Find where the given text appears and provide that cell's center as (x, y) coordinate. 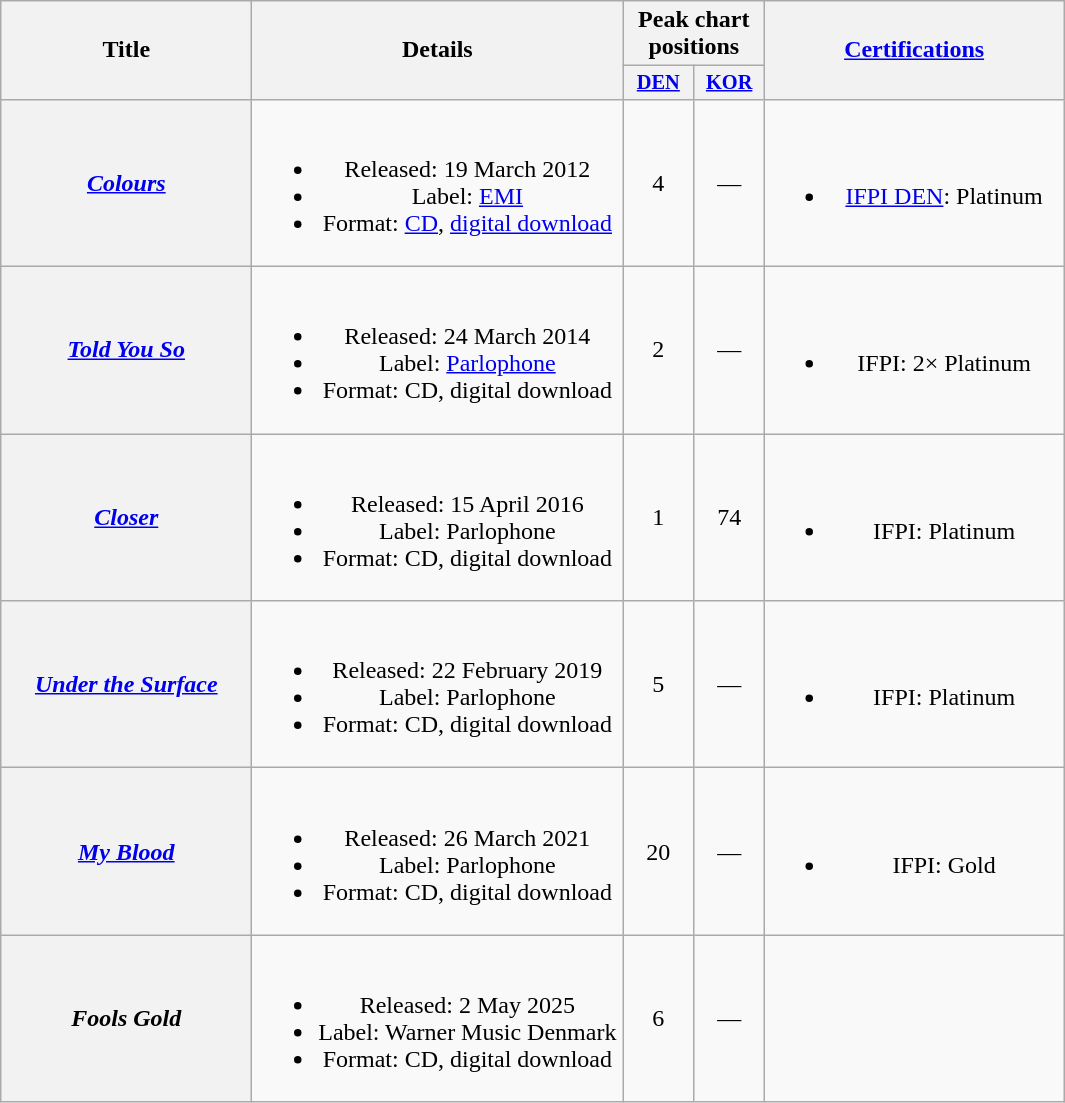
Colours (126, 182)
74 (730, 518)
Released: 24 March 2014Label: ParlophoneFormat: CD, digital download (438, 350)
DEN (658, 83)
IFPI DEN: Platinum (914, 182)
Title (126, 50)
6 (658, 1018)
1 (658, 518)
IFPI: 2× Platinum (914, 350)
KOR (730, 83)
Released: 26 March 2021Label: ParlophoneFormat: CD, digital download (438, 852)
Closer (126, 518)
Released: 22 February 2019Label: ParlophoneFormat: CD, digital download (438, 684)
IFPI: Gold (914, 852)
Details (438, 50)
Certifications (914, 50)
Released: 19 March 2012Label: EMIFormat: CD, digital download (438, 182)
My Blood (126, 852)
4 (658, 182)
Released: 15 April 2016Label: ParlophoneFormat: CD, digital download (438, 518)
Under the Surface (126, 684)
2 (658, 350)
Released: 2 May 2025Label: Warner Music DenmarkFormat: CD, digital download (438, 1018)
5 (658, 684)
Peak chart positions (694, 34)
Told You So (126, 350)
Fools Gold (126, 1018)
20 (658, 852)
